For the text-containing cell, return its midpoint in (x, y) coordinate format. 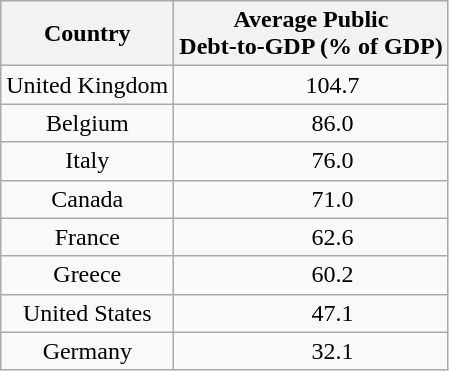
Country (88, 34)
76.0 (311, 161)
62.6 (311, 237)
Germany (88, 351)
United Kingdom (88, 85)
60.2 (311, 275)
France (88, 237)
Italy (88, 161)
47.1 (311, 313)
104.7 (311, 85)
86.0 (311, 123)
71.0 (311, 199)
United States (88, 313)
Belgium (88, 123)
Canada (88, 199)
32.1 (311, 351)
Greece (88, 275)
Average PublicDebt-to-GDP (% of GDP) (311, 34)
